Detect which cell encompasses the target text, then output its [x, y] center coordinate. 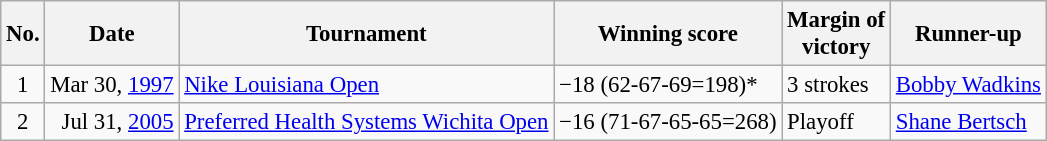
Winning score [668, 34]
Date [112, 34]
3 strokes [836, 85]
−18 (62-67-69=198)* [668, 85]
Nike Louisiana Open [366, 85]
Preferred Health Systems Wichita Open [366, 122]
Playoff [836, 122]
2 [23, 122]
Jul 31, 2005 [112, 122]
Margin ofvictory [836, 34]
Bobby Wadkins [968, 85]
Mar 30, 1997 [112, 85]
Shane Bertsch [968, 122]
No. [23, 34]
Runner-up [968, 34]
1 [23, 85]
Tournament [366, 34]
−16 (71-67-65-65=268) [668, 122]
